Find where the given text appears and provide that cell's center as [X, Y] coordinate. 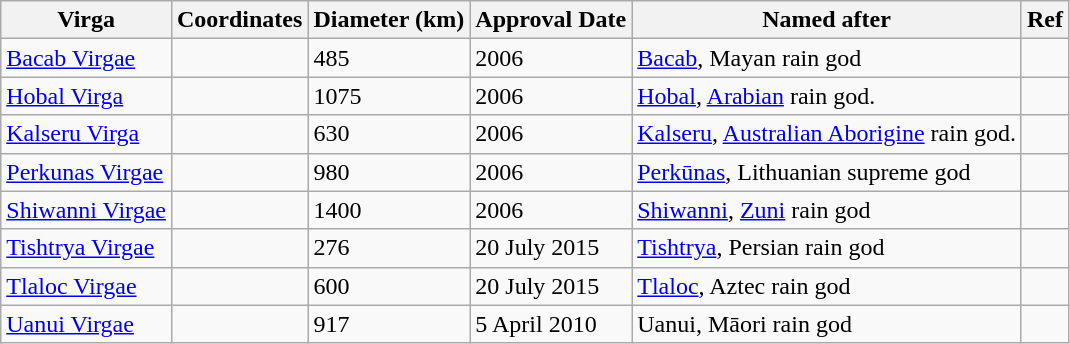
Diameter (km) [389, 20]
Tlaloc, Aztec rain god [827, 286]
1400 [389, 210]
1075 [389, 96]
276 [389, 248]
980 [389, 172]
Kalseru, Australian Aborigine rain god. [827, 134]
Hobal Virga [86, 96]
5 April 2010 [551, 324]
Virga [86, 20]
Named after [827, 20]
Tlaloc Virgae [86, 286]
Perkūnas, Lithuanian supreme god [827, 172]
600 [389, 286]
Coordinates [239, 20]
Tishtrya Virgae [86, 248]
Uanui, Māori rain god [827, 324]
Tishtrya, Persian rain god [827, 248]
917 [389, 324]
Uanui Virgae [86, 324]
Kalseru Virga [86, 134]
Shiwanni, Zuni rain god [827, 210]
485 [389, 58]
Bacab, Mayan rain god [827, 58]
Shiwanni Virgae [86, 210]
Hobal, Arabian rain god. [827, 96]
Ref [1044, 20]
Approval Date [551, 20]
Bacab Virgae [86, 58]
630 [389, 134]
Perkunas Virgae [86, 172]
